Return [X, Y] of the center of cell containing provided text 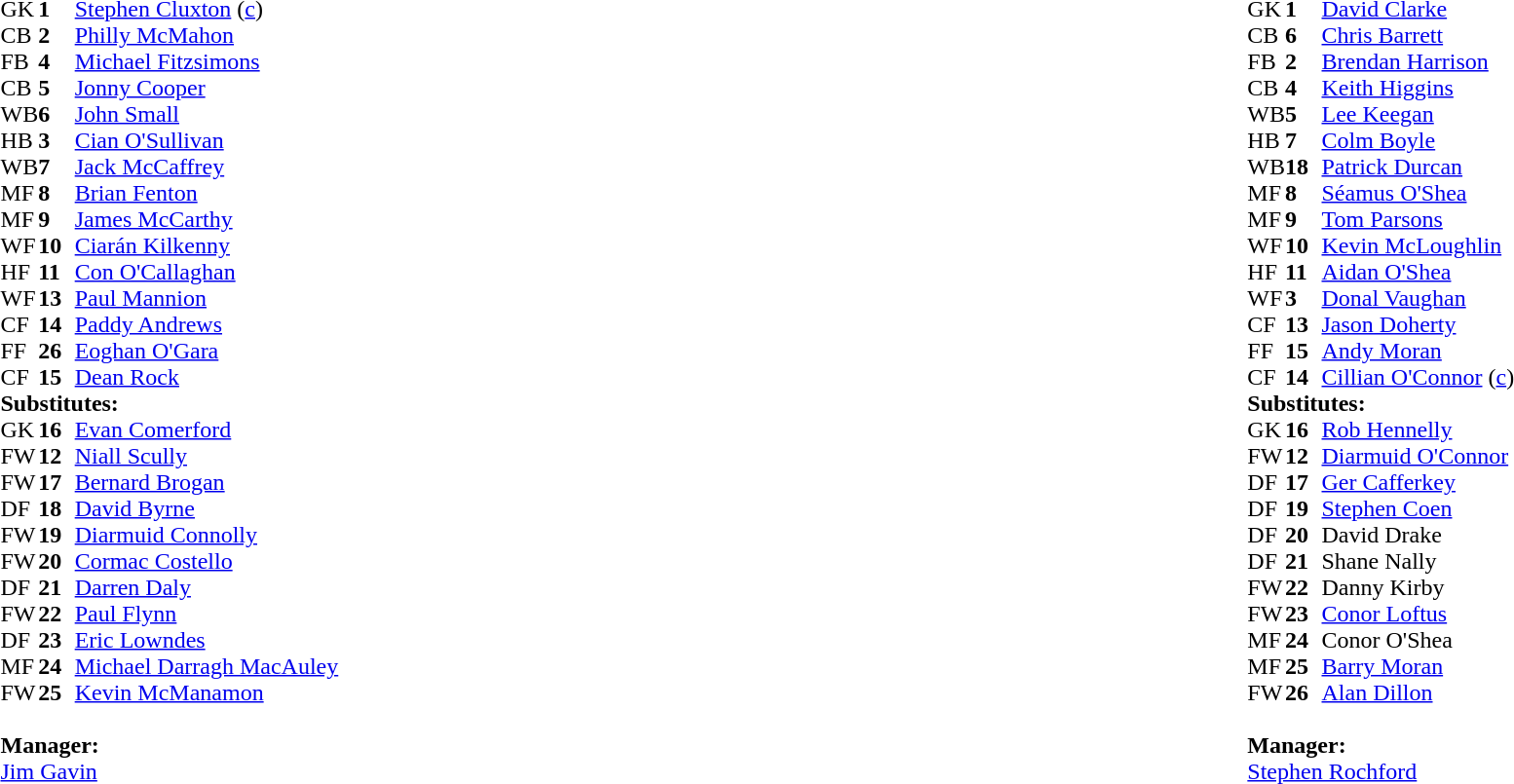
Andy Moran [1418, 351]
Diarmuid O'Connor [1418, 456]
Dean Rock [207, 378]
Philly McMahon [207, 35]
Danny Kirby [1418, 588]
John Small [207, 115]
Alan Dillon [1418, 693]
Ger Cafferkey [1418, 483]
Cillian O'Connor (c) [1418, 378]
Cian O'Sullivan [207, 140]
Bernard Brogan [207, 483]
Conor Loftus [1418, 614]
Eric Lowndes [207, 641]
Eoghan O'Gara [207, 351]
Chris Barrett [1418, 35]
Donal Vaughan [1418, 298]
Cormac Costello [207, 561]
Stephen Rochford [1381, 771]
Diarmuid Connolly [207, 536]
Stephen Coen [1418, 508]
Jonny Cooper [207, 88]
Kevin McManamon [207, 693]
Niall Scully [207, 456]
Brian Fenton [207, 193]
Kevin McLoughlin [1418, 245]
Shane Nally [1418, 561]
Jason Doherty [1418, 325]
Michael Fitzsimons [207, 62]
Aidan O'Shea [1418, 273]
Jim Gavin [170, 771]
Conor O'Shea [1418, 641]
Darren Daly [207, 588]
Con O'Callaghan [207, 273]
Evan Comerford [207, 430]
Lee Keegan [1418, 115]
James McCarthy [207, 220]
Paddy Andrews [207, 325]
Patrick Durcan [1418, 168]
Séamus O'Shea [1418, 193]
David Byrne [207, 508]
Paul Flynn [207, 614]
Barry Moran [1418, 666]
Ciarán Kilkenny [207, 245]
Keith Higgins [1418, 88]
Brendan Harrison [1418, 62]
David Drake [1418, 536]
Jack McCaffrey [207, 168]
Rob Hennelly [1418, 430]
Michael Darragh MacAuley [207, 666]
Colm Boyle [1418, 140]
Paul Mannion [207, 298]
Tom Parsons [1418, 220]
